Capture the cell that displays the provided text and extract its [x, y] central coordinate. 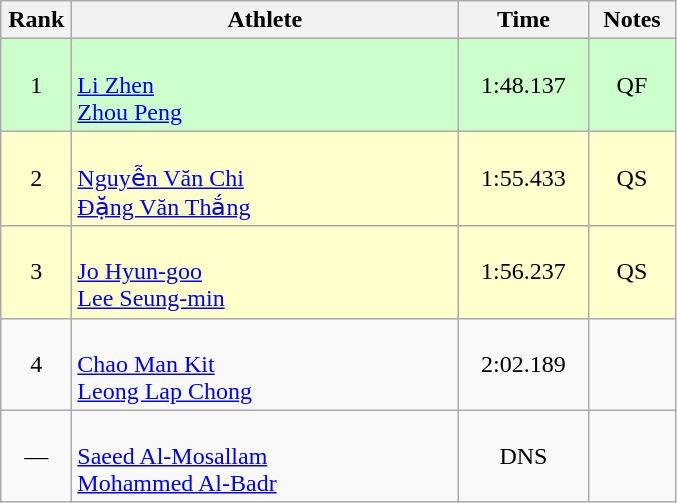
Rank [36, 20]
1 [36, 85]
Chao Man KitLeong Lap Chong [265, 364]
Notes [632, 20]
— [36, 456]
DNS [524, 456]
Nguyễn Văn ChiĐặng Văn Thắng [265, 178]
1:56.237 [524, 272]
Time [524, 20]
2:02.189 [524, 364]
QF [632, 85]
2 [36, 178]
Jo Hyun-gooLee Seung-min [265, 272]
Athlete [265, 20]
3 [36, 272]
4 [36, 364]
1:55.433 [524, 178]
Saeed Al-MosallamMohammed Al-Badr [265, 456]
1:48.137 [524, 85]
Li ZhenZhou Peng [265, 85]
